For the text-containing cell, return its midpoint in (X, Y) coordinate format. 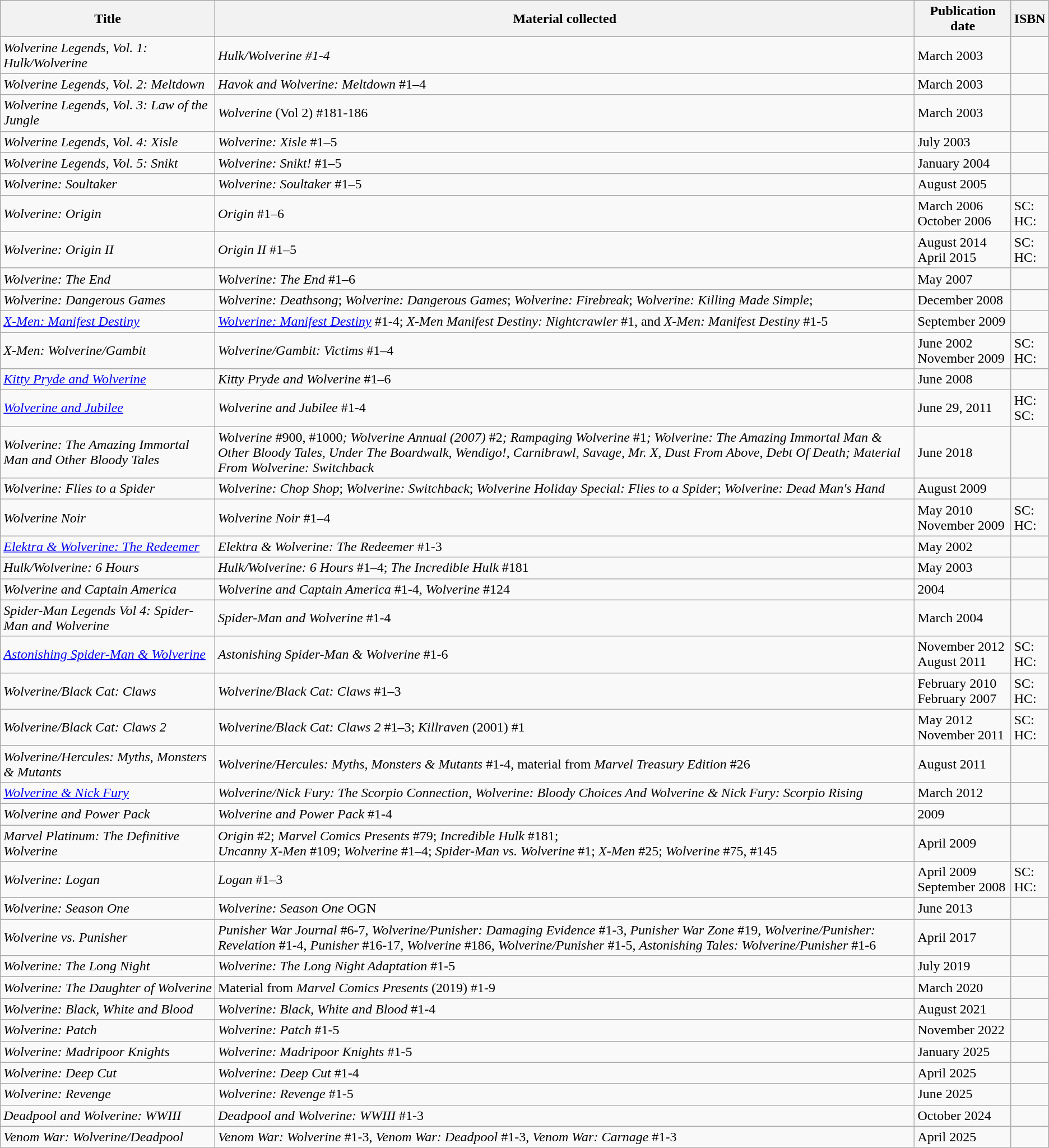
Wolverine: Deep Cut (108, 1073)
Wolverine: Deathsong; Wolverine: Dangerous Games; Wolverine: Firebreak; Wolverine: Killing Made Simple; (565, 300)
August 2005 (963, 184)
July 2019 (963, 966)
Wolverine: Madripoor Knights (108, 1052)
Wolverine/Black Cat: Claws 2 #1–3; Killraven (2001) #1 (565, 728)
Wolverine: Patch (108, 1030)
June 29, 2011 (963, 408)
Wolverine: Revenge (108, 1094)
February 2010February 2007 (963, 691)
Logan #1–3 (565, 880)
May 2010November 2009 (963, 518)
Wolverine/Black Cat: Claws (108, 691)
Wolverine and Jubilee #1-4 (565, 408)
Wolverine: Dangerous Games (108, 300)
Wolverine/Nick Fury: The Scorpio Connection, Wolverine: Bloody Choices And Wolverine & Nick Fury: Scorpio Rising (565, 793)
Hulk/Wolverine #1-4 (565, 55)
May 2002 (963, 547)
Wolverine/Black Cat: Claws #1–3 (565, 691)
Kitty Pryde and Wolverine (108, 379)
Wolverine: The Long Night Adaptation #1-5 (565, 966)
April 2009 (963, 843)
Wolverine/Black Cat: Claws 2 (108, 728)
July 2003 (963, 142)
Wolverine: Revenge #1-5 (565, 1094)
Wolverine Noir #1–4 (565, 518)
April 2017 (963, 937)
Wolverine and Jubilee (108, 408)
October 2024 (963, 1115)
Material collected (565, 19)
November 2022 (963, 1030)
Material from Marvel Comics Presents (2019) #1-9 (565, 988)
June 2002November 2009 (963, 350)
Wolverine Legends, Vol. 1: Hulk/Wolverine (108, 55)
Origin II #1–5 (565, 250)
Wolverine Legends, Vol. 5: Snikt (108, 163)
Wolverine: Xisle #1–5 (565, 142)
Wolverine and Captain America #1-4, Wolverine #124 (565, 589)
2009 (963, 814)
August 2021 (963, 1009)
Wolverine and Power Pack #1-4 (565, 814)
Wolverine Noir (108, 518)
Wolverine: Season One OGN (565, 909)
Venom War: Wolverine/Deadpool (108, 1137)
June 2013 (963, 909)
Wolverine Legends, Vol. 2: Meltdown (108, 84)
Wolverine: Patch #1-5 (565, 1030)
May 2003 (963, 568)
Wolverine: Black, White and Blood (108, 1009)
Wolverine: Origin (108, 213)
May 2012November 2011 (963, 728)
December 2008 (963, 300)
August 2014April 2015 (963, 250)
Wolverine: The End (108, 279)
Wolverine: Origin II (108, 250)
Wolverine: Snikt! #1–5 (565, 163)
March 2004 (963, 618)
HC: SC: (1030, 408)
Wolverine Legends, Vol. 4: Xisle (108, 142)
Wolverine: Chop Shop; Wolverine: Switchback; Wolverine Holiday Special: Flies to a Spider; Wolverine: Dead Man's Hand (565, 489)
Deadpool and Wolverine: WWIII #1-3 (565, 1115)
Origin #1–6 (565, 213)
Wolverine: The End #1–6 (565, 279)
November 2012August 2011 (963, 655)
Venom War: Wolverine #1-3, Venom War: Deadpool #1-3, Venom War: Carnage #1-3 (565, 1137)
Publication date (963, 19)
Wolverine: Black, White and Blood #1-4 (565, 1009)
August 2011 (963, 763)
September 2009 (963, 321)
Deadpool and Wolverine: WWIII (108, 1115)
August 2009 (963, 489)
Wolverine Legends, Vol. 3: Law of the Jungle (108, 113)
Wolverine: Flies to a Spider (108, 489)
April 2009September 2008 (963, 880)
Astonishing Spider-Man & Wolverine #1-6 (565, 655)
Wolverine/Gambit: Victims #1–4 (565, 350)
Havok and Wolverine: Meltdown #1–4 (565, 84)
Wolverine vs. Punisher (108, 937)
X-Men: Manifest Destiny (108, 321)
Wolverine: Deep Cut #1-4 (565, 1073)
Wolverine: The Daughter of Wolverine (108, 988)
X-Men: Wolverine/Gambit (108, 350)
Astonishing Spider-Man & Wolverine (108, 655)
January 2004 (963, 163)
Wolverine: Manifest Destiny #1-4; X-Men Manifest Destiny: Nightcrawler #1, and X-Men: Manifest Destiny #1-5 (565, 321)
June 2018 (963, 452)
ISBN (1030, 19)
Wolverine: The Amazing Immortal Man and Other Bloody Tales (108, 452)
Wolverine: Soultaker #1–5 (565, 184)
Wolverine and Power Pack (108, 814)
Elektra & Wolverine: The Redeemer #1-3 (565, 547)
June 2025 (963, 1094)
2004 (963, 589)
Elektra & Wolverine: The Redeemer (108, 547)
March 2006October 2006 (963, 213)
Spider-Man Legends Vol 4: Spider-Man and Wolverine (108, 618)
Wolverine and Captain America (108, 589)
Kitty Pryde and Wolverine #1–6 (565, 379)
Title (108, 19)
Hulk/Wolverine: 6 Hours #1–4; The Incredible Hulk #181 (565, 568)
Wolverine & Nick Fury (108, 793)
Wolverine: Madripoor Knights #1-5 (565, 1052)
June 2008 (963, 379)
Wolverine: Soultaker (108, 184)
March 2012 (963, 793)
Wolverine: Season One (108, 909)
Wolverine (Vol 2) #181-186 (565, 113)
Marvel Platinum: The Definitive Wolverine (108, 843)
March 2020 (963, 988)
Wolverine: The Long Night (108, 966)
Wolverine: Logan (108, 880)
Wolverine/Hercules: Myths, Monsters & Mutants #1-4, material from Marvel Treasury Edition #26 (565, 763)
Hulk/Wolverine: 6 Hours (108, 568)
Spider-Man and Wolverine #1-4 (565, 618)
January 2025 (963, 1052)
Wolverine/Hercules: Myths, Monsters & Mutants (108, 763)
May 2007 (963, 279)
